Pinpoint the cell where the given text exists, returning its (x, y) midpoint coordinate. 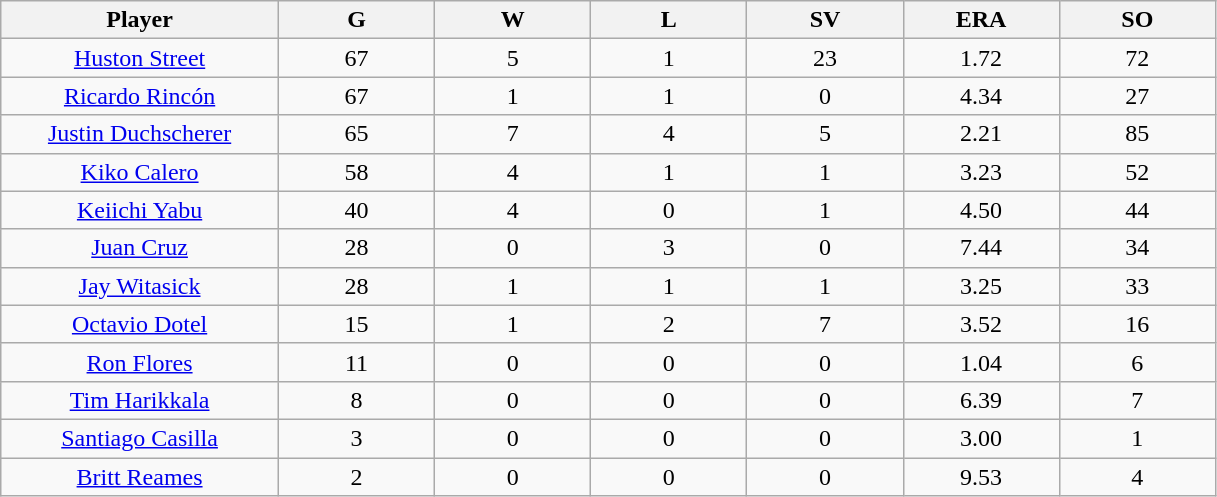
3.23 (981, 172)
1.04 (981, 362)
16 (1137, 324)
6 (1137, 362)
3.52 (981, 324)
6.39 (981, 400)
11 (356, 362)
3.00 (981, 438)
Player (140, 20)
27 (1137, 96)
2.21 (981, 134)
33 (1137, 286)
9.53 (981, 477)
Keiichi Yabu (140, 210)
44 (1137, 210)
ERA (981, 20)
52 (1137, 172)
Kiko Calero (140, 172)
Jay Witasick (140, 286)
Tim Harikkala (140, 400)
Ricardo Rincón (140, 96)
Justin Duchscherer (140, 134)
85 (1137, 134)
4.50 (981, 210)
G (356, 20)
23 (825, 58)
Ron Flores (140, 362)
65 (356, 134)
Huston Street (140, 58)
Juan Cruz (140, 248)
8 (356, 400)
7.44 (981, 248)
W (513, 20)
L (669, 20)
3.25 (981, 286)
34 (1137, 248)
72 (1137, 58)
Santiago Casilla (140, 438)
1.72 (981, 58)
SV (825, 20)
Octavio Dotel (140, 324)
58 (356, 172)
15 (356, 324)
40 (356, 210)
SO (1137, 20)
4.34 (981, 96)
Britt Reames (140, 477)
